Output the [X, Y] coordinate of the center of the cell containing the given text.  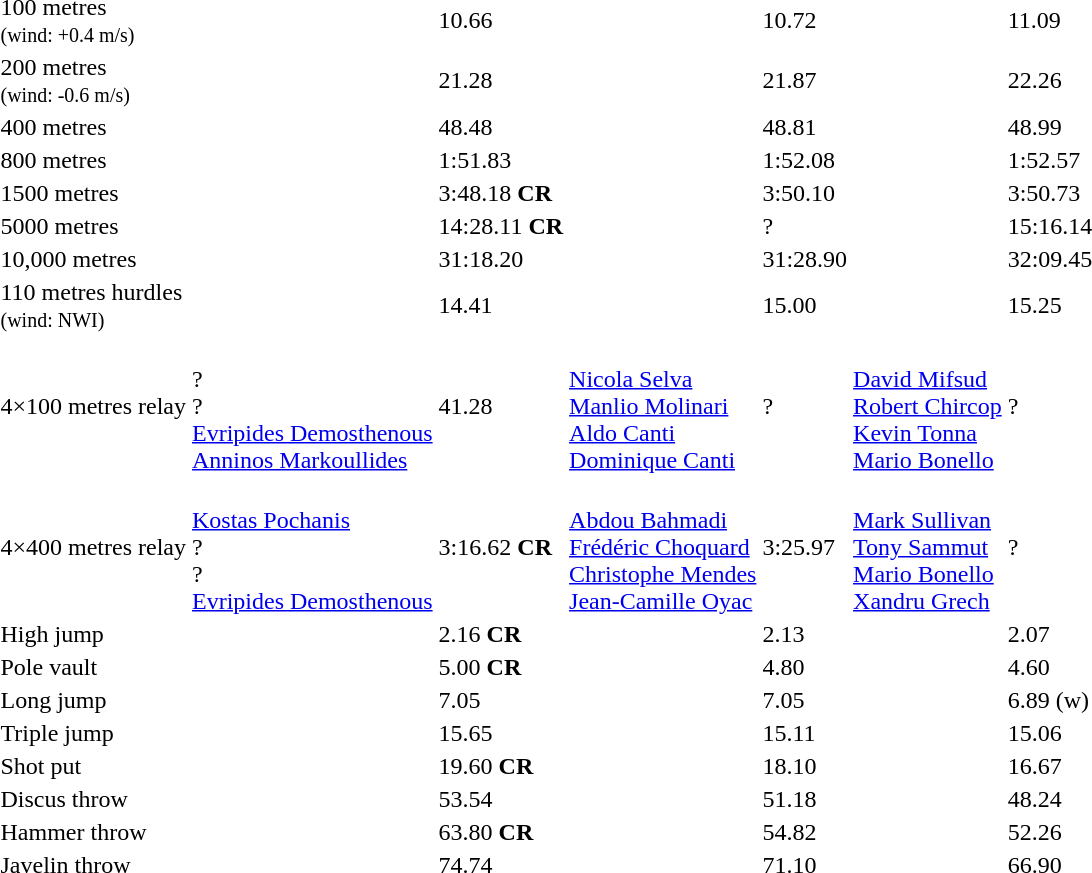
2.13 [805, 634]
41.28 [500, 406]
1:51.83 [500, 160]
48.81 [805, 127]
31:28.90 [805, 259]
48.48 [500, 127]
54.82 [805, 832]
15.65 [500, 733]
1:52.08 [805, 160]
3:50.10 [805, 193]
63.80 CR [500, 832]
53.54 [500, 799]
Mark SullivanTony SammutMario BonelloXandru Grech [928, 547]
3:16.62 CR [500, 547]
15.00 [805, 306]
18.10 [805, 766]
14.41 [500, 306]
3:48.18 CR [500, 193]
Kostas Pochanis??Evripides Demosthenous [312, 547]
21.28 [500, 80]
2.16 CR [500, 634]
5.00 CR [500, 667]
31:18.20 [500, 259]
21.87 [805, 80]
51.18 [805, 799]
David MifsudRobert ChircopKevin TonnaMario Bonello [928, 406]
3:25.97 [805, 547]
4.80 [805, 667]
15.11 [805, 733]
Abdou BahmadiFrédéric ChoquardChristophe MendesJean-Camille Oyac [663, 547]
14:28.11 CR [500, 226]
Nicola SelvaManlio MolinariAldo CantiDominique Canti [663, 406]
??Evripides DemosthenousAnninos Markoullides [312, 406]
19.60 CR [500, 766]
